Find where the given text appears and provide that cell's center as [X, Y] coordinate. 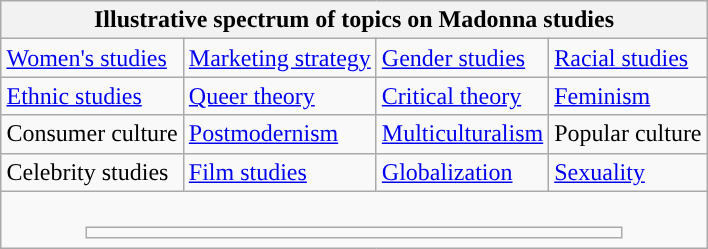
Ethnic studies [92, 96]
Multiculturalism [462, 134]
Postmodernism [280, 134]
Illustrative spectrum of topics on Madonna studies [354, 20]
Women's studies [92, 58]
Gender studies [462, 58]
Consumer culture [92, 134]
Film studies [280, 172]
Feminism [628, 96]
Queer theory [280, 96]
Globalization [462, 172]
Marketing strategy [280, 58]
Racial studies [628, 58]
Celebrity studies [92, 172]
Sexuality [628, 172]
Critical theory [462, 96]
Popular culture [628, 134]
